Scan for the cell matching the given text and deliver its [X, Y] coordinate at center. 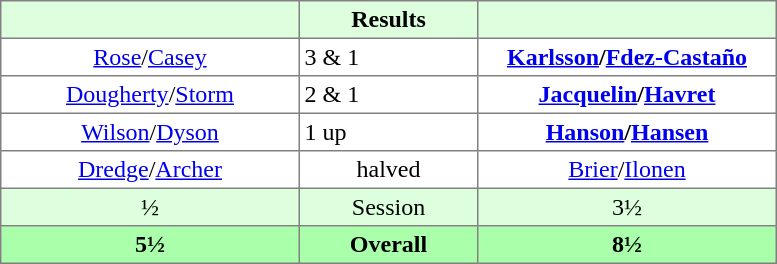
Jacquelin/Havret [627, 95]
½ [150, 207]
2 & 1 [388, 95]
Hanson/Hansen [627, 132]
1 up [388, 132]
Karlsson/Fdez-Castaño [627, 57]
Overall [388, 245]
Dredge/Archer [150, 170]
Dougherty/Storm [150, 95]
Wilson/Dyson [150, 132]
8½ [627, 245]
halved [388, 170]
Rose/Casey [150, 57]
5½ [150, 245]
Results [388, 20]
Brier/Ilonen [627, 170]
Session [388, 207]
3 & 1 [388, 57]
3½ [627, 207]
